Determine the [X, Y] coordinate at the center of the cell enclosing the given text.  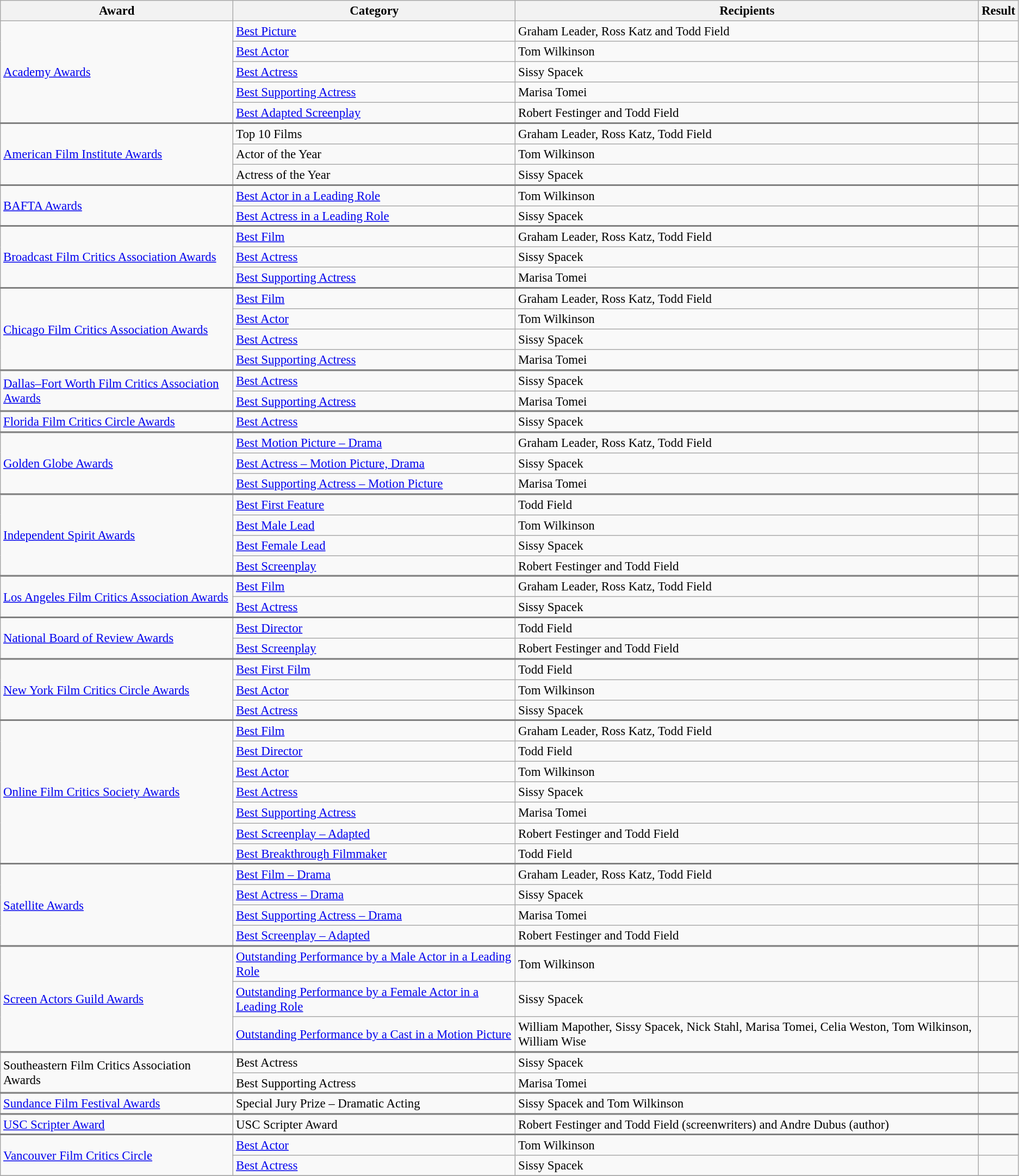
Dallas–Fort Worth Film Critics Association Awards [117, 391]
Best Female Lead [374, 545]
Best Film – Drama [374, 874]
Los Angeles Film Critics Association Awards [117, 597]
National Board of Review Awards [117, 638]
Best Picture [374, 32]
Recipients [747, 11]
Chicago Film Critics Association Awards [117, 329]
Sissy Spacek and Tom Wilkinson [747, 1103]
New York Film Critics Circle Awards [117, 689]
Best Adapted Screenplay [374, 113]
Best Actor in a Leading Role [374, 195]
Best Supporting Actress – Drama [374, 916]
Robert Festinger and Todd Field (screenwriters) and Andre Dubus (author) [747, 1124]
Southeastern Film Critics Association Awards [117, 1073]
Outstanding Performance by a Cast in a Motion Picture [374, 1034]
Result [998, 11]
Vancouver Film Critics Circle [117, 1155]
Best Actress – Motion Picture, Drama [374, 463]
Special Jury Prize – Dramatic Acting [374, 1103]
Actor of the Year [374, 154]
Outstanding Performance by a Female Actor in a Leading Role [374, 999]
Best First Film [374, 669]
BAFTA Awards [117, 206]
Award [117, 11]
Category [374, 11]
Graham Leader, Ross Katz and Todd Field [747, 32]
Top 10 Films [374, 133]
Actress of the Year [374, 175]
American Film Institute Awards [117, 154]
Best Male Lead [374, 525]
Best Breakthrough Filmmaker [374, 854]
Satellite Awards [117, 905]
Independent Spirit Awards [117, 535]
Outstanding Performance by a Male Actor in a Leading Role [374, 963]
Screen Actors Guild Awards [117, 999]
Best Supporting Actress – Motion Picture [374, 484]
Best First Feature [374, 504]
Academy Awards [117, 72]
Florida Film Critics Circle Awards [117, 422]
Online Film Critics Society Awards [117, 792]
Broadcast Film Critics Association Awards [117, 257]
Sundance Film Festival Awards [117, 1103]
Best Actress in a Leading Role [374, 216]
Best Motion Picture – Drama [374, 443]
Golden Globe Awards [117, 463]
William Mapother, Sissy Spacek, Nick Stahl, Marisa Tomei, Celia Weston, Tom Wilkinson, William Wise [747, 1034]
Best Actress – Drama [374, 895]
